Pinpoint the cell where the given text exists, returning its (X, Y) midpoint coordinate. 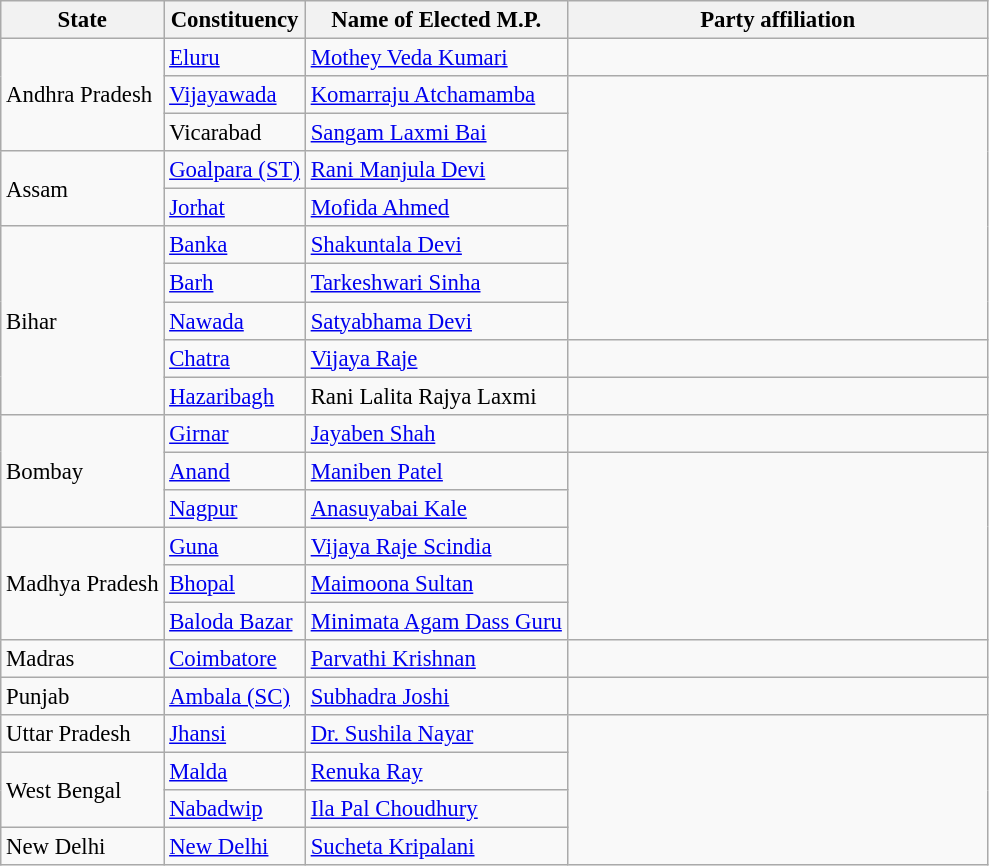
Girnar (235, 433)
Assam (82, 188)
Bihar (82, 320)
Ambala (SC) (235, 697)
Guna (235, 546)
Anasuyabai Kale (436, 509)
Komarraju Atchamamba (436, 95)
Maimoona Sultan (436, 584)
Vijayawada (235, 95)
Baloda Bazar (235, 621)
Nagpur (235, 509)
Madhya Pradesh (82, 584)
Nawada (235, 321)
Ila Pal Choudhury (436, 809)
Subhadra Joshi (436, 697)
Barh (235, 283)
Coimbatore (235, 659)
Uttar Pradesh (82, 734)
Maniben Patel (436, 471)
Andhra Pradesh (82, 96)
Bhopal (235, 584)
Sangam Laxmi Bai (436, 133)
Shakuntala Devi (436, 245)
State (82, 20)
Goalpara (ST) (235, 170)
Malda (235, 772)
Punjab (82, 697)
Renuka Ray (436, 772)
Vicarabad (235, 133)
Parvathi Krishnan (436, 659)
Jhansi (235, 734)
Minimata Agam Dass Guru (436, 621)
Name of Elected M.P. (436, 20)
West Bengal (82, 790)
Nabadwip (235, 809)
Constituency (235, 20)
Madras (82, 659)
Jorhat (235, 208)
Banka (235, 245)
Chatra (235, 358)
Party affiliation (778, 20)
Bombay (82, 470)
Dr. Sushila Nayar (436, 734)
Mothey Veda Kumari (436, 58)
Sucheta Kripalani (436, 847)
Vijaya Raje Scindia (436, 546)
Vijaya Raje (436, 358)
Eluru (235, 58)
Rani Manjula Devi (436, 170)
Tarkeshwari Sinha (436, 283)
Hazaribagh (235, 396)
Satyabhama Devi (436, 321)
Anand (235, 471)
Jayaben Shah (436, 433)
Mofida Ahmed (436, 208)
Rani Lalita Rajya Laxmi (436, 396)
